Determine the (x, y) coordinate at the center of the cell enclosing the given text.  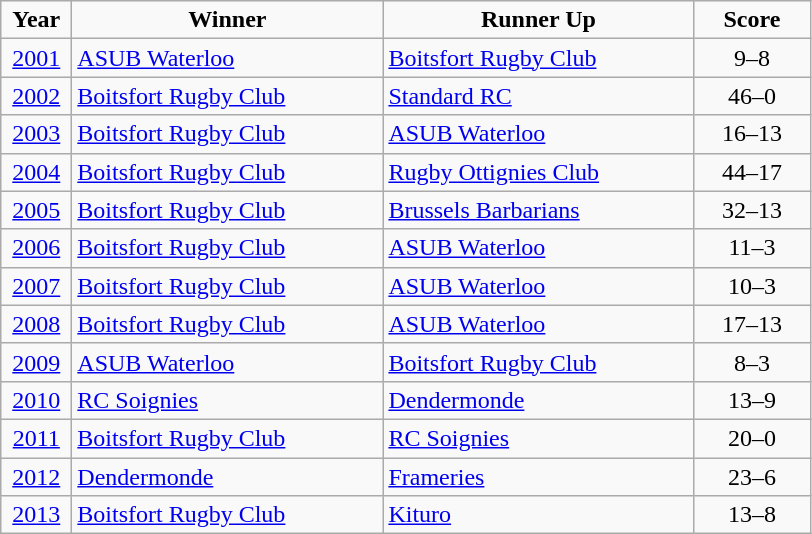
Frameries (538, 477)
Rugby Ottignies Club (538, 172)
2008 (36, 324)
11–3 (752, 248)
2004 (36, 172)
Standard RC (538, 96)
2013 (36, 515)
Kituro (538, 515)
2009 (36, 362)
32–13 (752, 210)
2002 (36, 96)
20–0 (752, 438)
23–6 (752, 477)
Score (752, 20)
8–3 (752, 362)
Brussels Barbarians (538, 210)
10–3 (752, 286)
Year (36, 20)
2006 (36, 248)
2012 (36, 477)
17–13 (752, 324)
9–8 (752, 58)
44–17 (752, 172)
2010 (36, 400)
Winner (228, 20)
13–9 (752, 400)
16–13 (752, 134)
Runner Up (538, 20)
2011 (36, 438)
13–8 (752, 515)
2005 (36, 210)
2003 (36, 134)
2007 (36, 286)
2001 (36, 58)
46–0 (752, 96)
